Find where the given text appears and provide that cell's center as [X, Y] coordinate. 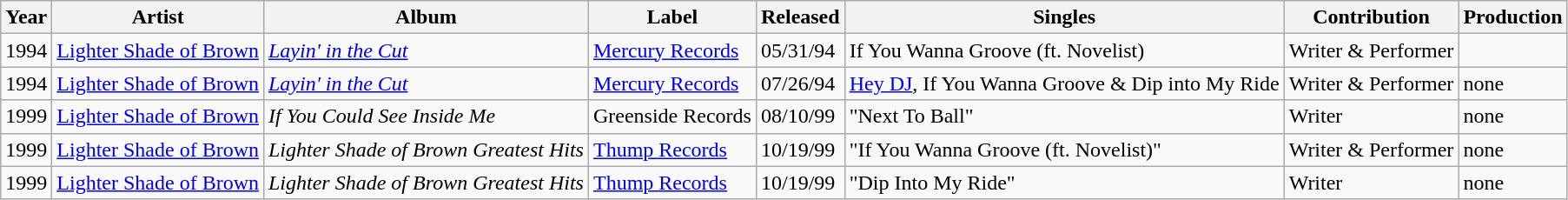
Contribution [1371, 17]
Album [426, 17]
Label [672, 17]
"Dip Into My Ride" [1064, 183]
Singles [1064, 17]
07/26/94 [800, 83]
Production [1513, 17]
Hey DJ, If You Wanna Groove & Dip into My Ride [1064, 83]
08/10/99 [800, 117]
"If You Wanna Groove (ft. Novelist)" [1064, 150]
Greenside Records [672, 117]
Year [26, 17]
If You Could See Inside Me [426, 117]
"Next To Ball" [1064, 117]
Released [800, 17]
If You Wanna Groove (ft. Novelist) [1064, 50]
Artist [158, 17]
05/31/94 [800, 50]
